Scan for the cell matching the given text and deliver its [X, Y] coordinate at center. 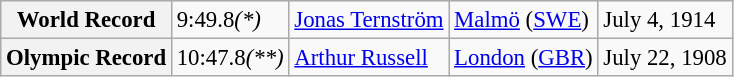
Arthur Russell [369, 58]
Olympic Record [86, 58]
World Record [86, 20]
July 22, 1908 [665, 58]
Jonas Ternström [369, 20]
London (GBR) [524, 58]
July 4, 1914 [665, 20]
10:47.8(**) [230, 58]
Malmö (SWE) [524, 20]
9:49.8(*) [230, 20]
